Find where the given text appears and provide that cell's center as [x, y] coordinate. 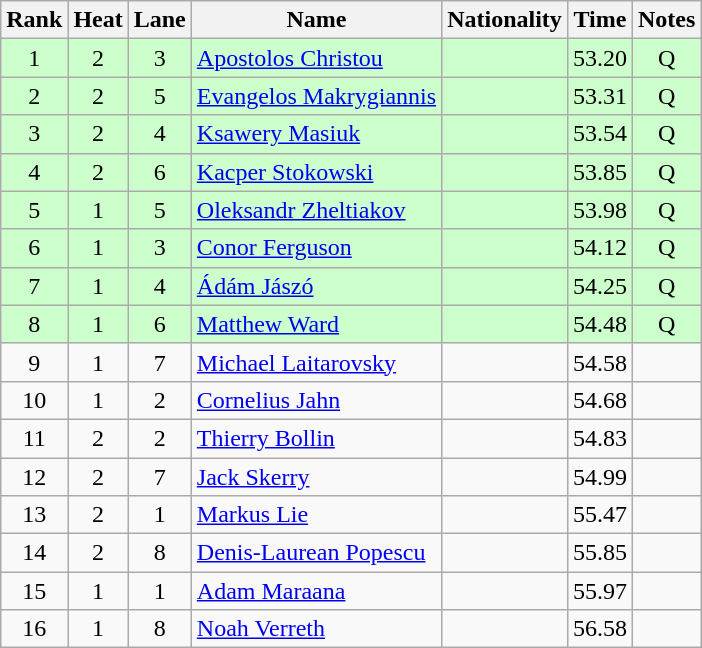
53.98 [600, 210]
54.25 [600, 286]
15 [34, 591]
Thierry Bollin [316, 438]
54.68 [600, 400]
Markus Lie [316, 515]
53.85 [600, 172]
56.58 [600, 629]
53.31 [600, 96]
Evangelos Makrygiannis [316, 96]
Rank [34, 20]
53.54 [600, 134]
13 [34, 515]
Conor Ferguson [316, 248]
55.85 [600, 553]
12 [34, 477]
54.12 [600, 248]
Lane [160, 20]
Ksawery Masiuk [316, 134]
Denis-Laurean Popescu [316, 553]
53.20 [600, 58]
9 [34, 362]
54.83 [600, 438]
Adam Maraana [316, 591]
14 [34, 553]
Nationality [505, 20]
Matthew Ward [316, 324]
Kacper Stokowski [316, 172]
Noah Verreth [316, 629]
Apostolos Christou [316, 58]
Cornelius Jahn [316, 400]
54.99 [600, 477]
55.97 [600, 591]
54.48 [600, 324]
10 [34, 400]
54.58 [600, 362]
16 [34, 629]
Name [316, 20]
Jack Skerry [316, 477]
Michael Laitarovsky [316, 362]
55.47 [600, 515]
Notes [666, 20]
Ádám Jászó [316, 286]
Oleksandr Zheltiakov [316, 210]
11 [34, 438]
Heat [98, 20]
Time [600, 20]
